From the cell containing the given text, extract its center point as (x, y) coordinate. 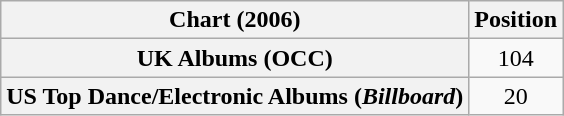
20 (516, 96)
Position (516, 20)
104 (516, 58)
Chart (2006) (235, 20)
UK Albums (OCC) (235, 58)
US Top Dance/Electronic Albums (Billboard) (235, 96)
